Capture the cell that displays the provided text and extract its [x, y] central coordinate. 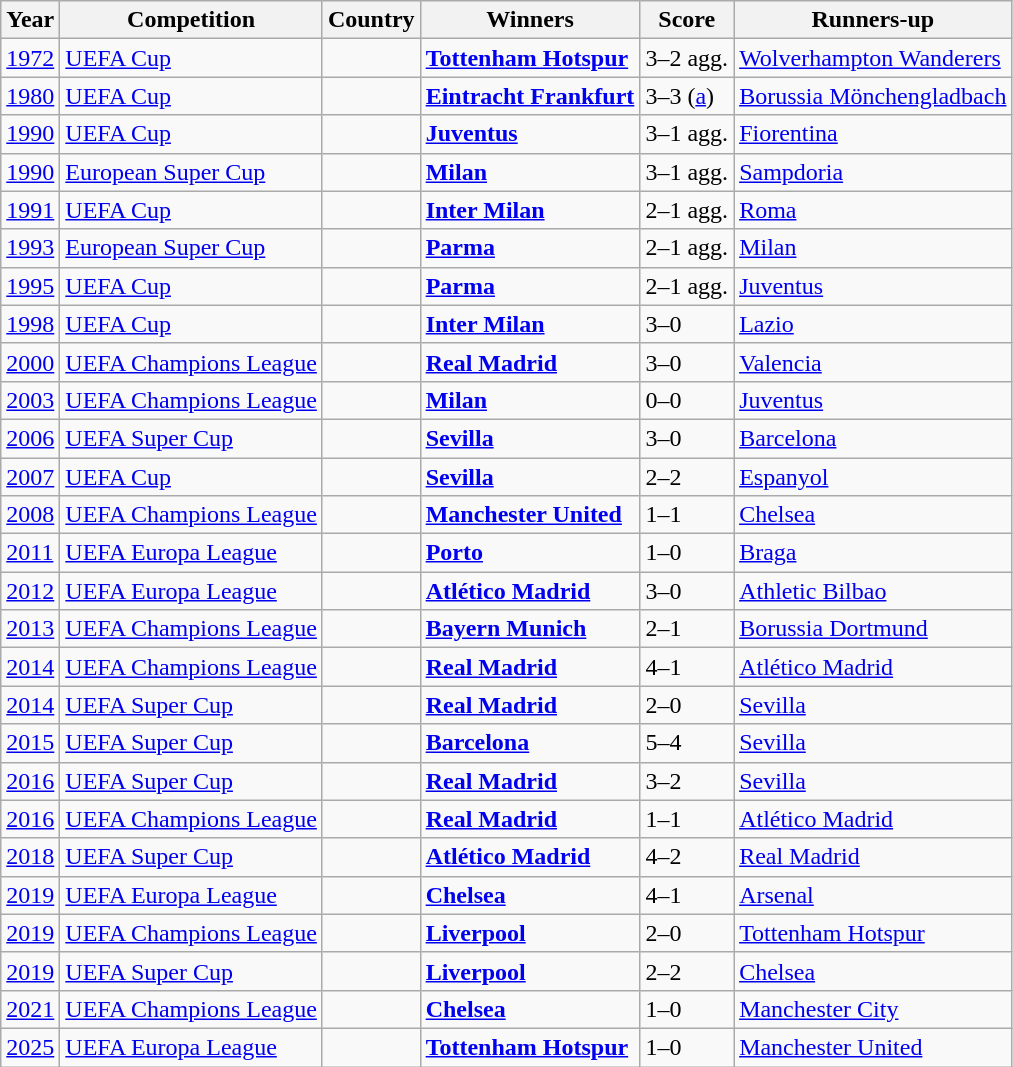
Espanyol [873, 477]
Year [30, 20]
Valencia [873, 362]
2011 [30, 553]
3–3 (a) [687, 96]
2003 [30, 400]
2–1 [687, 629]
2006 [30, 438]
2021 [30, 1009]
1972 [30, 58]
1995 [30, 286]
2000 [30, 362]
Borussia Dortmund [873, 629]
Wolverhampton Wanderers [873, 58]
1993 [30, 248]
4–2 [687, 857]
Bayern Munich [530, 629]
2013 [30, 629]
Winners [530, 20]
Runners-up [873, 20]
1998 [30, 324]
Arsenal [873, 895]
Lazio [873, 324]
Eintracht Frankfurt [530, 96]
2018 [30, 857]
Braga [873, 553]
3–2 agg. [687, 58]
Porto [530, 553]
3–2 [687, 781]
2012 [30, 591]
2008 [30, 515]
Borussia Mönchengladbach [873, 96]
Score [687, 20]
Athletic Bilbao [873, 591]
Manchester City [873, 1009]
Sampdoria [873, 172]
0–0 [687, 400]
2015 [30, 743]
2025 [30, 1047]
Competition [192, 20]
1991 [30, 210]
5–4 [687, 743]
Country [371, 20]
2007 [30, 477]
Fiorentina [873, 134]
1980 [30, 96]
Roma [873, 210]
